Determine the [X, Y] coordinate at the center of the cell enclosing the given text.  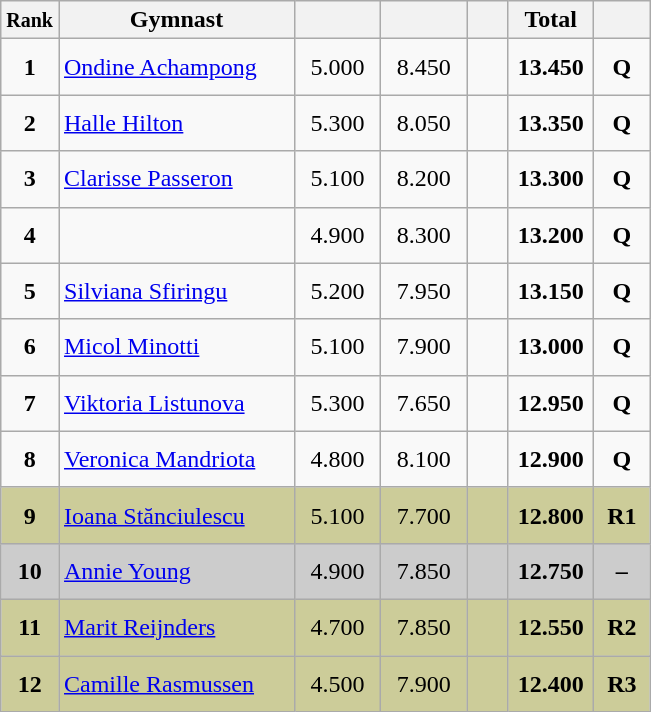
8.050 [424, 123]
12.950 [551, 403]
12.750 [551, 571]
Camille Rasmussen [176, 684]
7.650 [424, 403]
8 [30, 459]
Annie Young [176, 571]
4.500 [338, 684]
4.700 [338, 627]
12.800 [551, 515]
1 [30, 67]
7.700 [424, 515]
9 [30, 515]
Gymnast [176, 20]
Marit Reijnders [176, 627]
Viktoria Listunova [176, 403]
Ioana Stănciulescu [176, 515]
6 [30, 347]
4.800 [338, 459]
– [622, 571]
13.150 [551, 291]
Veronica Mandriota [176, 459]
7.950 [424, 291]
8.450 [424, 67]
R1 [622, 515]
12.900 [551, 459]
5 [30, 291]
2 [30, 123]
13.200 [551, 235]
Total [551, 20]
12.400 [551, 684]
7 [30, 403]
13.300 [551, 179]
13.450 [551, 67]
12.550 [551, 627]
R3 [622, 684]
R2 [622, 627]
8.100 [424, 459]
Rank [30, 20]
5.200 [338, 291]
8.200 [424, 179]
8.300 [424, 235]
Clarisse Passeron [176, 179]
13.350 [551, 123]
Micol Minotti [176, 347]
10 [30, 571]
Silviana Sfiringu [176, 291]
4 [30, 235]
13.000 [551, 347]
5.000 [338, 67]
11 [30, 627]
Halle Hilton [176, 123]
3 [30, 179]
Ondine Achampong [176, 67]
12 [30, 684]
